Find where the given text appears and provide that cell's center as (X, Y) coordinate. 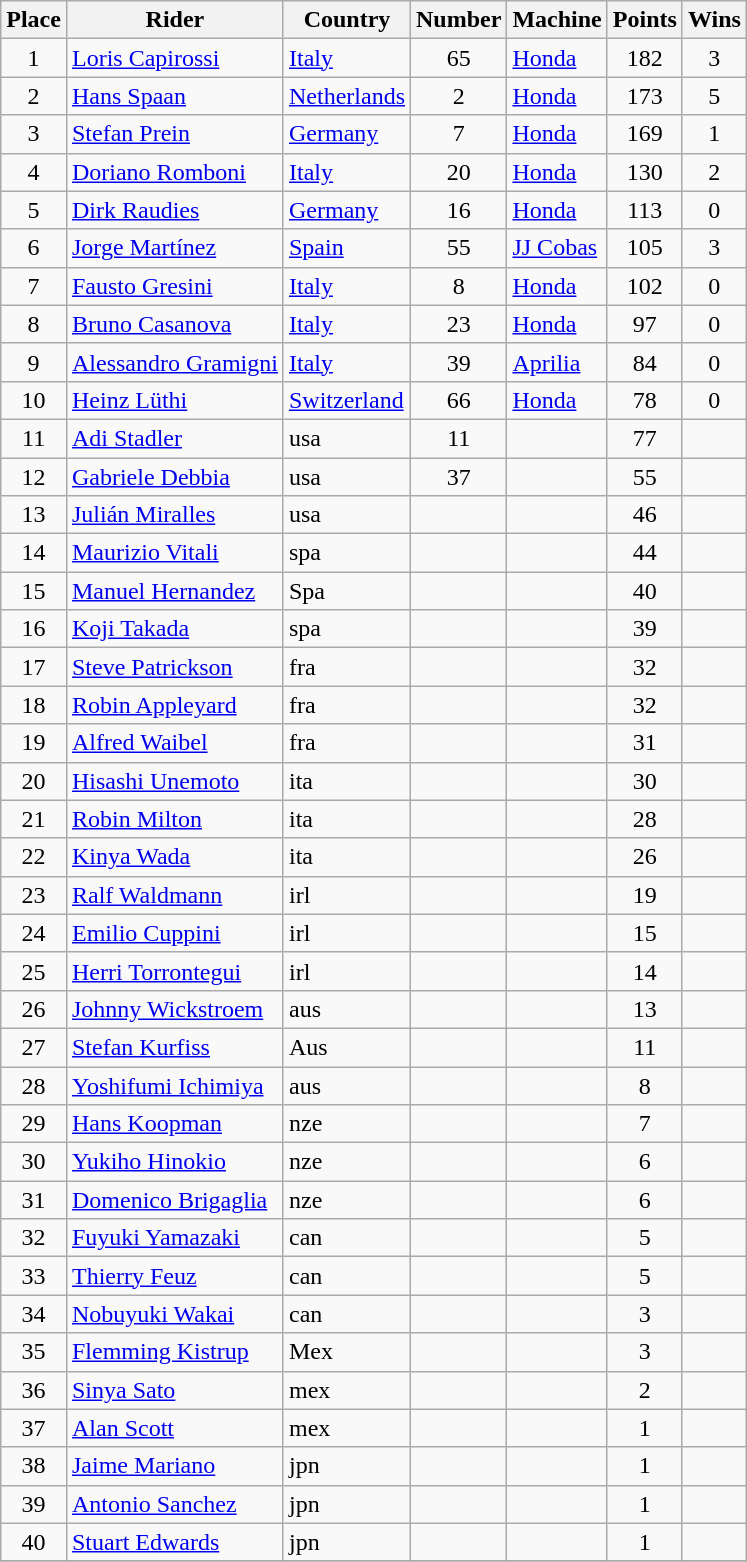
Jaime Mariano (174, 1466)
Johnny Wickstroem (174, 1009)
Dirk Raudies (174, 210)
Herri Torrontegui (174, 971)
Julián Miralles (174, 515)
84 (644, 362)
Domenico Brigaglia (174, 1200)
Adi Stadler (174, 438)
Spa (346, 591)
Fausto Gresini (174, 286)
97 (644, 324)
182 (644, 58)
Loris Capirossi (174, 58)
Doriano Romboni (174, 172)
Emilio Cuppini (174, 933)
Alessandro Gramigni (174, 362)
Flemming Kistrup (174, 1352)
Stefan Kurfiss (174, 1047)
Thierry Feuz (174, 1276)
33 (34, 1276)
Kinya Wada (174, 857)
Rider (174, 20)
Bruno Casanova (174, 324)
Sinya Sato (174, 1390)
Koji Takada (174, 629)
Country (346, 20)
22 (34, 857)
Points (644, 20)
65 (459, 58)
10 (34, 400)
25 (34, 971)
Place (34, 20)
78 (644, 400)
34 (34, 1314)
Antonio Sanchez (174, 1504)
Jorge Martínez (174, 248)
46 (644, 515)
Stuart Edwards (174, 1542)
Yukiho Hinokio (174, 1162)
113 (644, 210)
29 (34, 1124)
Aus (346, 1047)
Wins (714, 20)
Netherlands (346, 96)
Switzerland (346, 400)
17 (34, 667)
JJ Cobas (557, 248)
Robin Milton (174, 819)
Alfred Waibel (174, 743)
Hans Spaan (174, 96)
66 (459, 400)
Heinz Lüthi (174, 400)
4 (34, 172)
102 (644, 286)
18 (34, 705)
Nobuyuki Wakai (174, 1314)
Alan Scott (174, 1428)
130 (644, 172)
173 (644, 96)
44 (644, 553)
105 (644, 248)
21 (34, 819)
36 (34, 1390)
9 (34, 362)
Machine (557, 20)
38 (34, 1466)
24 (34, 933)
Number (459, 20)
77 (644, 438)
Manuel Hernandez (174, 591)
Hisashi Unemoto (174, 781)
Hans Koopman (174, 1124)
Mex (346, 1352)
Spain (346, 248)
35 (34, 1352)
Yoshifumi Ichimiya (174, 1085)
Stefan Prein (174, 134)
Maurizio Vitali (174, 553)
169 (644, 134)
Ralf Waldmann (174, 895)
Fuyuki Yamazaki (174, 1238)
12 (34, 477)
Gabriele Debbia (174, 477)
Robin Appleyard (174, 705)
Aprilia (557, 362)
27 (34, 1047)
Steve Patrickson (174, 667)
